Search for the cell housing the specified text and yield its [X, Y] center coordinate. 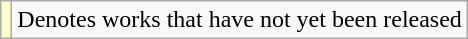
Denotes works that have not yet been released [240, 20]
